Pinpoint the cell where the given text exists, returning its (X, Y) midpoint coordinate. 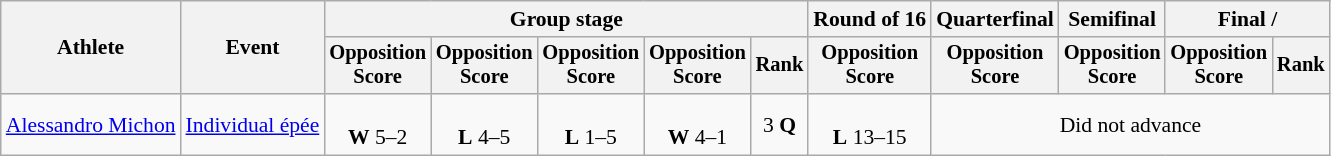
Group stage (566, 19)
W 4–1 (698, 124)
L 13–15 (870, 124)
Final / (1247, 19)
Event (253, 48)
Quarterfinal (995, 19)
Round of 16 (870, 19)
L 4–5 (484, 124)
Alessandro Michon (91, 124)
L 1–5 (592, 124)
Semifinal (1112, 19)
Individual épée (253, 124)
Athlete (91, 48)
Did not advance (1130, 124)
3 Q (780, 124)
W 5–2 (378, 124)
